Detect which cell encompasses the target text, then output its [X, Y] center coordinate. 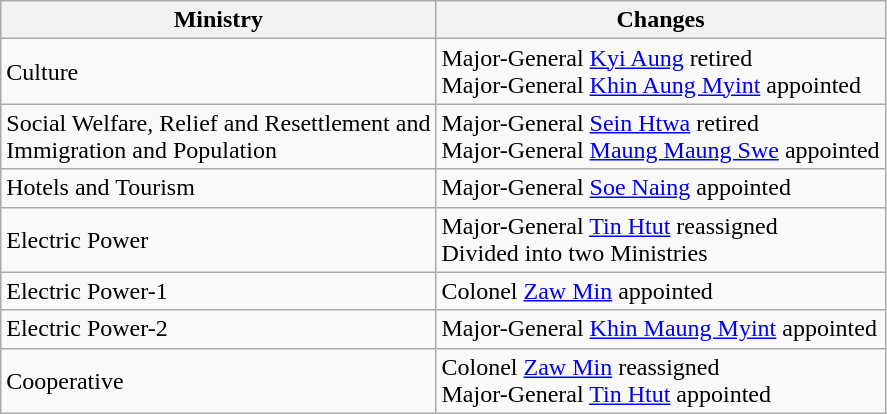
Major-General Tin Htut reassignedDivided into two Ministries [660, 240]
Electric Power [218, 240]
Major-General Kyi Aung retiredMajor-General Khin Aung Myint appointed [660, 72]
Hotels and Tourism [218, 188]
Major-General Khin Maung Myint appointed [660, 329]
Electric Power-2 [218, 329]
Major-General Sein Htwa retiredMajor-General Maung Maung Swe appointed [660, 136]
Changes [660, 20]
Culture [218, 72]
Major-General Soe Naing appointed [660, 188]
Cooperative [218, 380]
Electric Power-1 [218, 291]
Colonel Zaw Min appointed [660, 291]
Ministry [218, 20]
Social Welfare, Relief and Resettlement andImmigration and Population [218, 136]
Colonel Zaw Min reassigned Major-General Tin Htut appointed [660, 380]
